Detect which cell encompasses the target text, then output its (x, y) center coordinate. 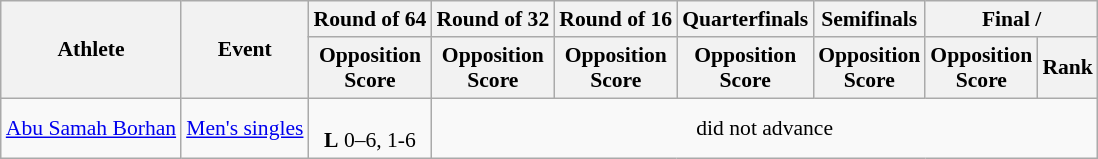
Final / (1012, 19)
Rank (1068, 68)
Athlete (91, 50)
Event (244, 50)
L 0–6, 1-6 (370, 128)
Abu Samah Borhan (91, 128)
did not advance (764, 128)
Men's singles (244, 128)
Semifinals (869, 19)
Round of 16 (616, 19)
Round of 32 (492, 19)
Quarterfinals (745, 19)
Round of 64 (370, 19)
